Determine the [x, y] coordinate at the center of the cell enclosing the given text.  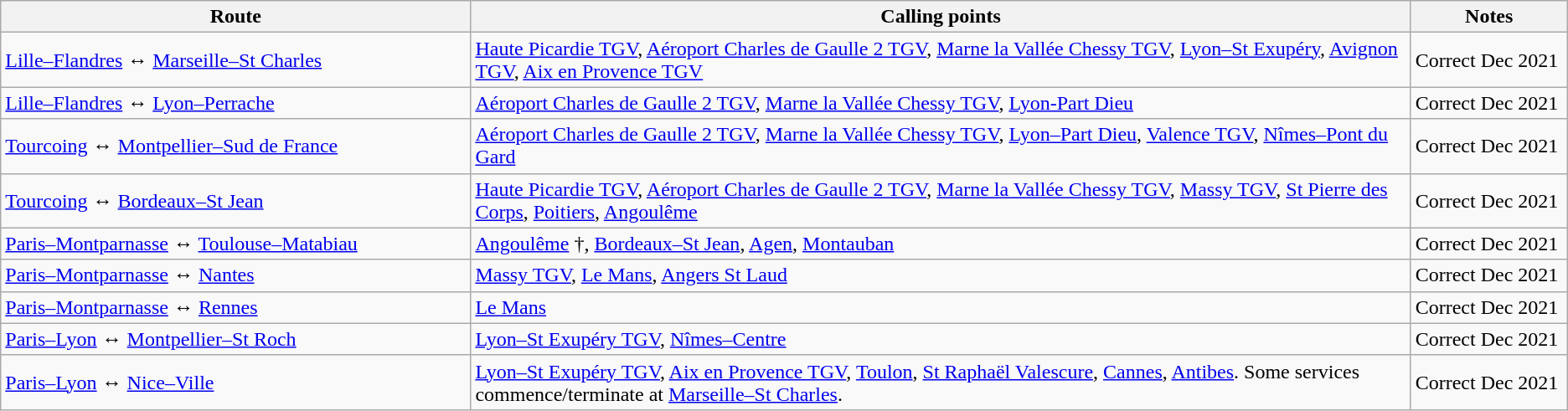
Paris–Lyon ↔ Nice–Ville [236, 382]
Notes [1489, 17]
Calling points [941, 17]
Tourcoing ↔ Montpellier–Sud de France [236, 146]
Haute Picardie TGV, Aéroport Charles de Gaulle 2 TGV, Marne la Vallée Chessy TGV, Lyon–St Exupéry, Avignon TGV, Aix en Provence TGV [941, 60]
Paris–Montparnasse ↔ Toulouse–Matabiau [236, 244]
Aéroport Charles de Gaulle 2 TGV, Marne la Vallée Chessy TGV, Lyon–Part Dieu, Valence TGV, Nîmes–Pont du Gard [941, 146]
Lyon–St Exupéry TGV, Aix en Provence TGV, Toulon, St Raphaël Valescure, Cannes, Antibes. Some services commence/terminate at Marseille–St Charles. [941, 382]
Paris–Lyon ↔ Montpellier–St Roch [236, 339]
Le Mans [941, 307]
Tourcoing ↔ Bordeaux–St Jean [236, 201]
Haute Picardie TGV, Aéroport Charles de Gaulle 2 TGV, Marne la Vallée Chessy TGV, Massy TGV, St Pierre des Corps, Poitiers, Angoulême [941, 201]
Aéroport Charles de Gaulle 2 TGV, Marne la Vallée Chessy TGV, Lyon-Part Dieu [941, 103]
Lille–Flandres ↔ Lyon–Perrache [236, 103]
Angoulême †, Bordeaux–St Jean, Agen, Montauban [941, 244]
Lyon–St Exupéry TGV, Nîmes–Centre [941, 339]
Lille–Flandres ↔ Marseille–St Charles [236, 60]
Massy TGV, Le Mans, Angers St Laud [941, 275]
Paris–Montparnasse ↔ Nantes [236, 275]
Route [236, 17]
Paris–Montparnasse ↔ Rennes [236, 307]
